Detect which cell encompasses the target text, then output its (X, Y) center coordinate. 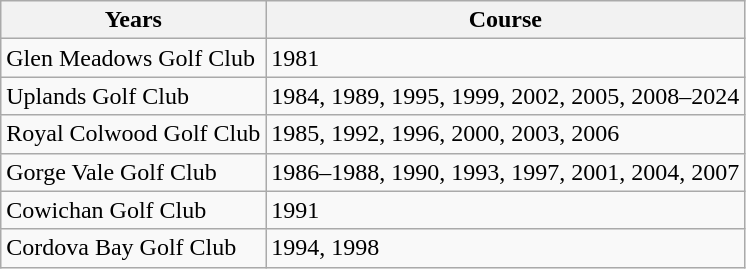
Glen Meadows Golf Club (134, 58)
Cordova Bay Golf Club (134, 248)
1994, 1998 (506, 248)
Course (506, 20)
Gorge Vale Golf Club (134, 172)
1985, 1992, 1996, 2000, 2003, 2006 (506, 134)
Cowichan Golf Club (134, 210)
Uplands Golf Club (134, 96)
1984, 1989, 1995, 1999, 2002, 2005, 2008–2024 (506, 96)
1986–1988, 1990, 1993, 1997, 2001, 2004, 2007 (506, 172)
Royal Colwood Golf Club (134, 134)
Years (134, 20)
1991 (506, 210)
1981 (506, 58)
